Locate the cell with the specified text and output its [X, Y] center coordinate. 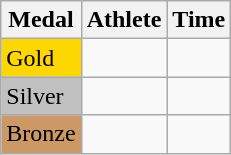
Silver [41, 96]
Time [199, 20]
Athlete [124, 20]
Bronze [41, 134]
Gold [41, 58]
Medal [41, 20]
